Scan for the cell matching the given text and deliver its [X, Y] coordinate at center. 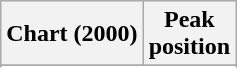
Peakposition [189, 34]
Chart (2000) [72, 34]
